For the text-containing cell, return its midpoint in [x, y] coordinate format. 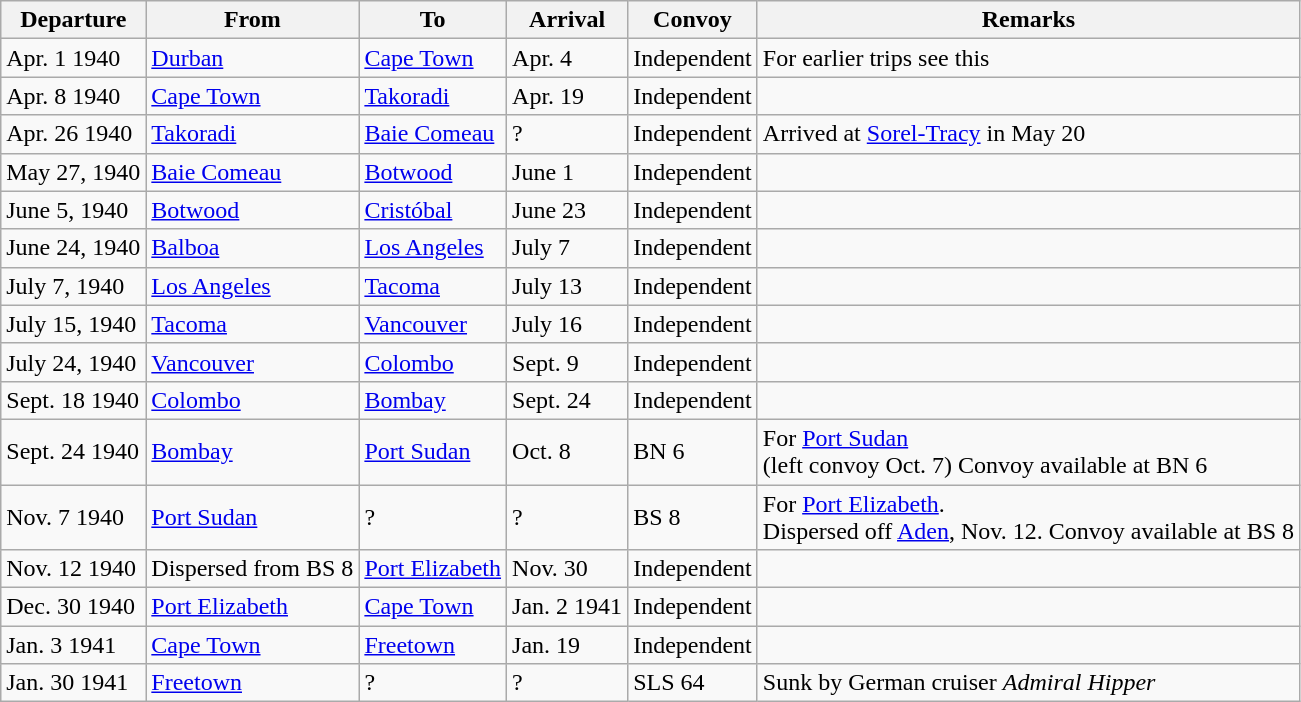
Durban [252, 58]
Apr. 26 1940 [74, 134]
BS 8 [693, 516]
Arrived at Sorel-Tracy in May 20 [1028, 134]
June 24, 1940 [74, 248]
Dispersed from BS 8 [252, 569]
July 7 [568, 248]
July 24, 1940 [74, 362]
June 1 [568, 172]
Dec. 30 1940 [74, 607]
From [252, 20]
Jan. 2 1941 [568, 607]
For Port Sudan(left convoy Oct. 7) Convoy available at BN 6 [1028, 452]
May 27, 1940 [74, 172]
For earlier trips see this [1028, 58]
SLS 64 [693, 683]
Nov. 12 1940 [74, 569]
July 16 [568, 324]
Sept. 24 1940 [74, 452]
BN 6 [693, 452]
Sept. 24 [568, 400]
Remarks [1028, 20]
Convoy [693, 20]
June 23 [568, 210]
Cristóbal [433, 210]
Arrival [568, 20]
Apr. 4 [568, 58]
Nov. 7 1940 [74, 516]
For Port Elizabeth.Dispersed off Aden, Nov. 12. Convoy available at BS 8 [1028, 516]
To [433, 20]
Departure [74, 20]
Jan. 3 1941 [74, 645]
Oct. 8 [568, 452]
Sept. 9 [568, 362]
July 13 [568, 286]
July 15, 1940 [74, 324]
Sunk by German cruiser Admiral Hipper [1028, 683]
Sept. 18 1940 [74, 400]
July 7, 1940 [74, 286]
Nov. 30 [568, 569]
Jan. 19 [568, 645]
Apr. 19 [568, 96]
Balboa [252, 248]
June 5, 1940 [74, 210]
Jan. 30 1941 [74, 683]
Apr. 8 1940 [74, 96]
Apr. 1 1940 [74, 58]
